Search for the cell housing the specified text and yield its [x, y] center coordinate. 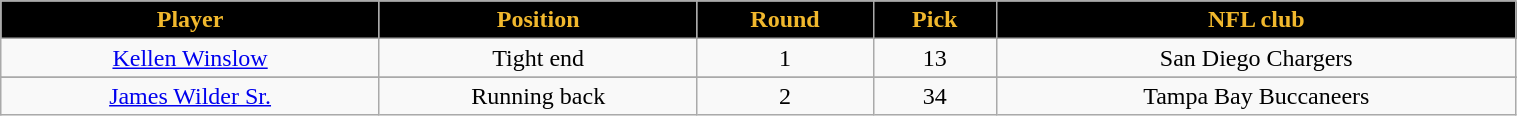
1 [785, 58]
Round [785, 20]
San Diego Chargers [1256, 58]
Pick [934, 20]
NFL club [1256, 20]
Kellen Winslow [190, 58]
Player [190, 20]
34 [934, 96]
Running back [538, 96]
James Wilder Sr. [190, 96]
Tampa Bay Buccaneers [1256, 96]
2 [785, 96]
Tight end [538, 58]
13 [934, 58]
Position [538, 20]
